Scan for the cell matching the given text and deliver its [X, Y] coordinate at center. 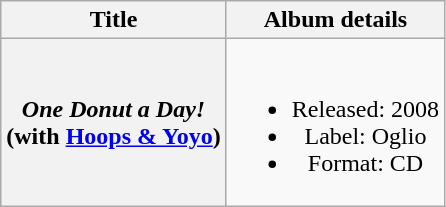
One Donut a Day! (with Hoops & Yoyo) [114, 122]
Album details [335, 20]
Released: 2008Label: OglioFormat: CD [335, 122]
Title [114, 20]
